From the cell containing the given text, extract its center point as (X, Y) coordinate. 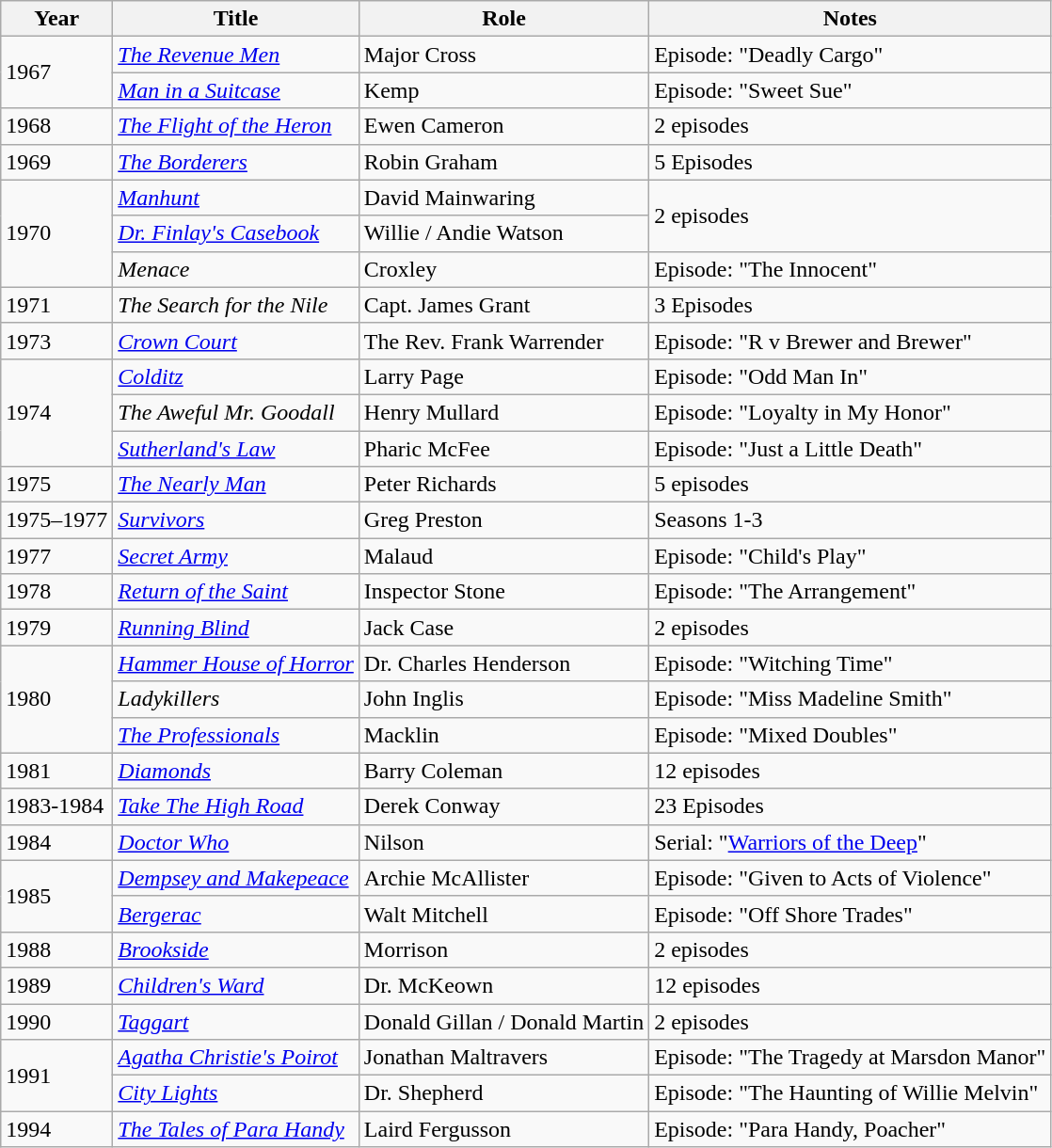
Pharic McFee (503, 449)
Larry Page (503, 376)
Sutherland's Law (236, 449)
Episode: "The Haunting of Willie Melvin" (851, 1093)
Seasons 1-3 (851, 520)
Doctor Who (236, 842)
The Nearly Man (236, 485)
Major Cross (503, 55)
Serial: "Warriors of the Deep" (851, 842)
Ewen Cameron (503, 126)
Agatha Christie's Poirot (236, 1058)
1985 (56, 896)
The Aweful Mr. Goodall (236, 412)
The Search for the Nile (236, 305)
Barry Coleman (503, 771)
Title (236, 19)
1970 (56, 233)
1973 (56, 341)
1975–1977 (56, 520)
Episode: "Just a Little Death" (851, 449)
Manhunt (236, 198)
Running Blind (236, 628)
Kemp (503, 90)
Dempsey and Makepeace (236, 878)
Jonathan Maltravers (503, 1058)
Episode: "The Innocent" (851, 269)
Man in a Suitcase (236, 90)
1989 (56, 985)
Macklin (503, 735)
Children's Ward (236, 985)
John Inglis (503, 699)
Colditz (236, 376)
The Professionals (236, 735)
Secret Army (236, 556)
Year (56, 19)
Capt. James Grant (503, 305)
1974 (56, 412)
Willie / Andie Watson (503, 233)
Notes (851, 19)
1991 (56, 1076)
Nilson (503, 842)
Menace (236, 269)
Role (503, 19)
Episode: "Off Shore Trades" (851, 914)
City Lights (236, 1093)
5 Episodes (851, 162)
Archie McAllister (503, 878)
Taggart (236, 1021)
Return of the Saint (236, 592)
Croxley (503, 269)
Dr. Charles Henderson (503, 663)
1975 (56, 485)
5 episodes (851, 485)
Malaud (503, 556)
3 Episodes (851, 305)
Henry Mullard (503, 412)
Laird Fergusson (503, 1129)
Walt Mitchell (503, 914)
1984 (56, 842)
1994 (56, 1129)
Donald Gillan / Donald Martin (503, 1021)
Episode: "Witching Time" (851, 663)
The Flight of the Heron (236, 126)
Episode: "Deadly Cargo" (851, 55)
Episode: "Odd Man In" (851, 376)
1988 (56, 949)
Episode: "R v Brewer and Brewer" (851, 341)
23 Episodes (851, 806)
Take The High Road (236, 806)
Hammer House of Horror (236, 663)
Crown Court (236, 341)
Episode: "Loyalty in My Honor" (851, 412)
1981 (56, 771)
1978 (56, 592)
Episode: "Mixed Doubles" (851, 735)
1971 (56, 305)
Greg Preston (503, 520)
1983-1984 (56, 806)
Dr. Finlay's Casebook (236, 233)
Episode: "The Tragedy at Marsdon Manor" (851, 1058)
Brookside (236, 949)
Dr. McKeown (503, 985)
Robin Graham (503, 162)
1967 (56, 72)
Episode: "Sweet Sue" (851, 90)
Dr. Shepherd (503, 1093)
1977 (56, 556)
Episode: "Child's Play" (851, 556)
Diamonds (236, 771)
The Tales of Para Handy (236, 1129)
1968 (56, 126)
Ladykillers (236, 699)
Episode: "Miss Madeline Smith" (851, 699)
1969 (56, 162)
1980 (56, 699)
1990 (56, 1021)
Episode: "Para Handy, Poacher" (851, 1129)
Derek Conway (503, 806)
The Borderers (236, 162)
1979 (56, 628)
Bergerac (236, 914)
The Rev. Frank Warrender (503, 341)
Morrison (503, 949)
Peter Richards (503, 485)
Inspector Stone (503, 592)
David Mainwaring (503, 198)
Survivors (236, 520)
Episode: "Given to Acts of Violence" (851, 878)
The Revenue Men (236, 55)
Jack Case (503, 628)
Episode: "The Arrangement" (851, 592)
